Output the (x, y) coordinate of the center of the cell containing the given text.  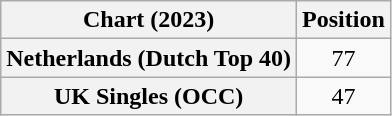
77 (344, 58)
Position (344, 20)
47 (344, 96)
Netherlands (Dutch Top 40) (149, 58)
Chart (2023) (149, 20)
UK Singles (OCC) (149, 96)
